Return the [x, y] coordinate for the center point of the cell that contains the specified text.  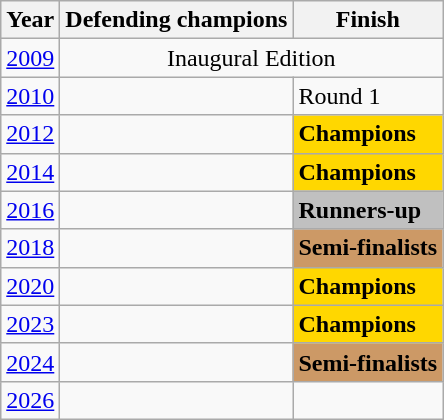
2020 [30, 286]
Runners-up [368, 210]
2010 [30, 96]
Inaugural Edition [252, 58]
Defending champions [176, 20]
2023 [30, 324]
2024 [30, 362]
2016 [30, 210]
Year [30, 20]
2018 [30, 248]
Round 1 [368, 96]
2012 [30, 134]
2014 [30, 172]
2026 [30, 400]
2009 [30, 58]
Finish [368, 20]
